Pinpoint the cell where the given text exists, returning its [X, Y] midpoint coordinate. 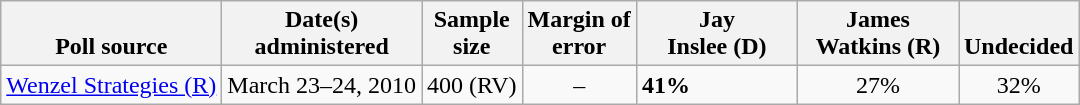
27% [878, 85]
Date(s)administered [322, 34]
Poll source [112, 34]
Wenzel Strategies (R) [112, 85]
400 (RV) [472, 85]
Samplesize [472, 34]
41% [716, 85]
32% [1018, 85]
– [579, 85]
Undecided [1018, 34]
Margin oferror [579, 34]
March 23–24, 2010 [322, 85]
JayInslee (D) [716, 34]
JamesWatkins (R) [878, 34]
